Identify which cell holds the provided text, then report its [X, Y] central coordinate. 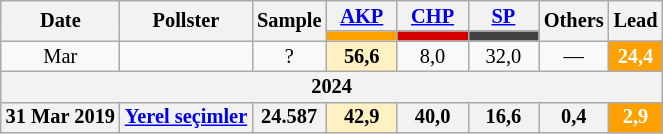
CHP [432, 16]
2,9 [636, 118]
56,6 [362, 56]
? [289, 56]
Others [574, 20]
Date [60, 20]
42,9 [362, 118]
Sample [289, 20]
24.587 [289, 118]
32,0 [504, 56]
AKP [362, 16]
16,6 [504, 118]
— [574, 56]
40,0 [432, 118]
2024 [332, 86]
8,0 [432, 56]
Pollster [186, 20]
Mar [60, 56]
Lead [636, 20]
Yerel seçimler [186, 118]
SP [504, 16]
31 Mar 2019 [60, 118]
24,4 [636, 56]
0,4 [574, 118]
